For the text-containing cell, return its midpoint in [x, y] coordinate format. 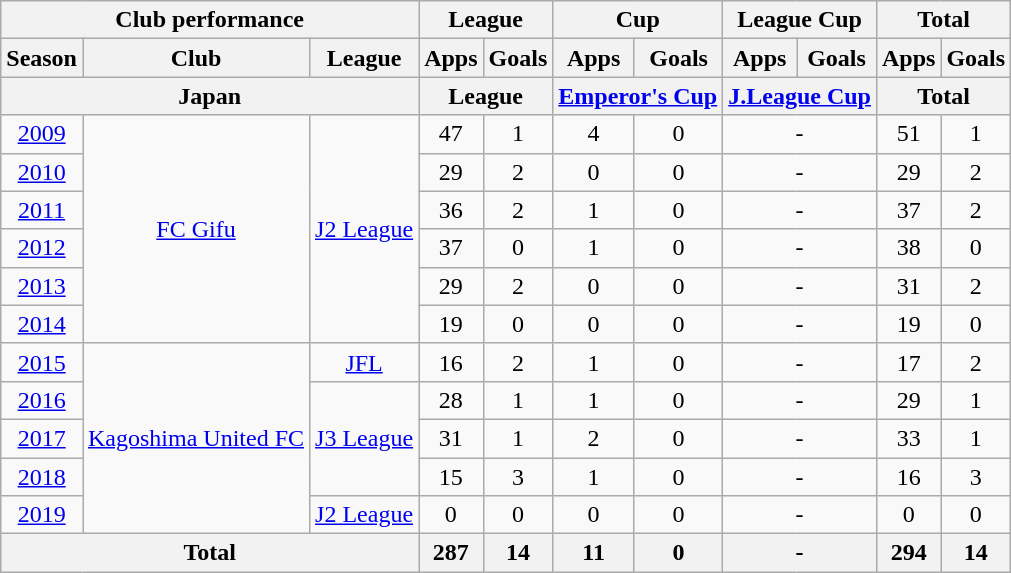
36 [451, 210]
Japan [210, 96]
2015 [42, 362]
Season [42, 58]
2017 [42, 438]
33 [908, 438]
2019 [42, 515]
Club performance [210, 20]
J.League Cup [800, 96]
38 [908, 248]
2010 [42, 172]
2012 [42, 248]
4 [594, 134]
51 [908, 134]
2014 [42, 324]
28 [451, 400]
47 [451, 134]
Club [196, 58]
J3 League [364, 438]
15 [451, 477]
League Cup [800, 20]
2016 [42, 400]
294 [908, 553]
Emperor's Cup [638, 96]
2013 [42, 286]
Cup [638, 20]
Kagoshima United FC [196, 438]
2011 [42, 210]
11 [594, 553]
2018 [42, 477]
FC Gifu [196, 229]
2009 [42, 134]
JFL [364, 362]
287 [451, 553]
17 [908, 362]
